Extract the (X, Y) coordinate from the center of the cell holding the provided text.  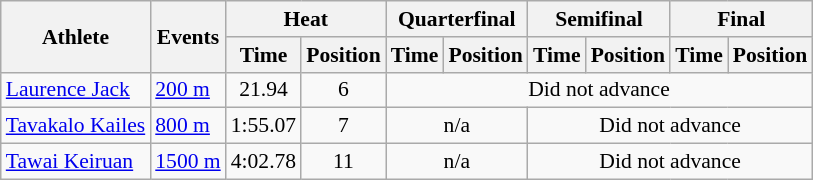
21.94 (264, 90)
1:55.07 (264, 126)
4:02.78 (264, 162)
Athlete (76, 36)
Events (188, 36)
11 (343, 162)
Tavakalo Kailes (76, 126)
7 (343, 126)
Quarterfinal (457, 19)
800 m (188, 126)
6 (343, 90)
Semifinal (599, 19)
Tawai Keiruan (76, 162)
Laurence Jack (76, 90)
Heat (306, 19)
Final (741, 19)
1500 m (188, 162)
200 m (188, 90)
